Determine the (X, Y) coordinate at the center of the cell enclosing the given text.  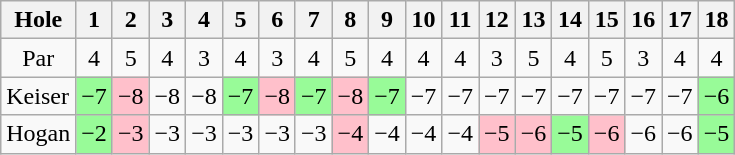
1 (94, 20)
18 (716, 20)
7 (314, 20)
16 (644, 20)
8 (350, 20)
15 (606, 20)
12 (496, 20)
Keiser (38, 96)
11 (460, 20)
2 (130, 20)
−2 (94, 134)
Hogan (38, 134)
10 (424, 20)
Hole (38, 20)
6 (278, 20)
14 (570, 20)
9 (388, 20)
Par (38, 58)
13 (534, 20)
17 (680, 20)
